Identify which cell holds the provided text, then report its (X, Y) central coordinate. 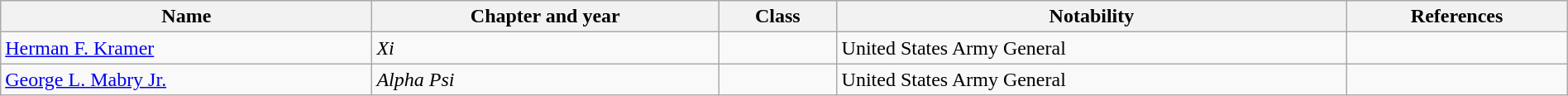
Chapter and year (546, 17)
Herman F. Kramer (187, 48)
References (1457, 17)
Alpha Psi (546, 79)
Name (187, 17)
Notability (1092, 17)
Xi (546, 48)
George L. Mabry Jr. (187, 79)
Class (777, 17)
